Detect which cell encompasses the target text, then output its (X, Y) center coordinate. 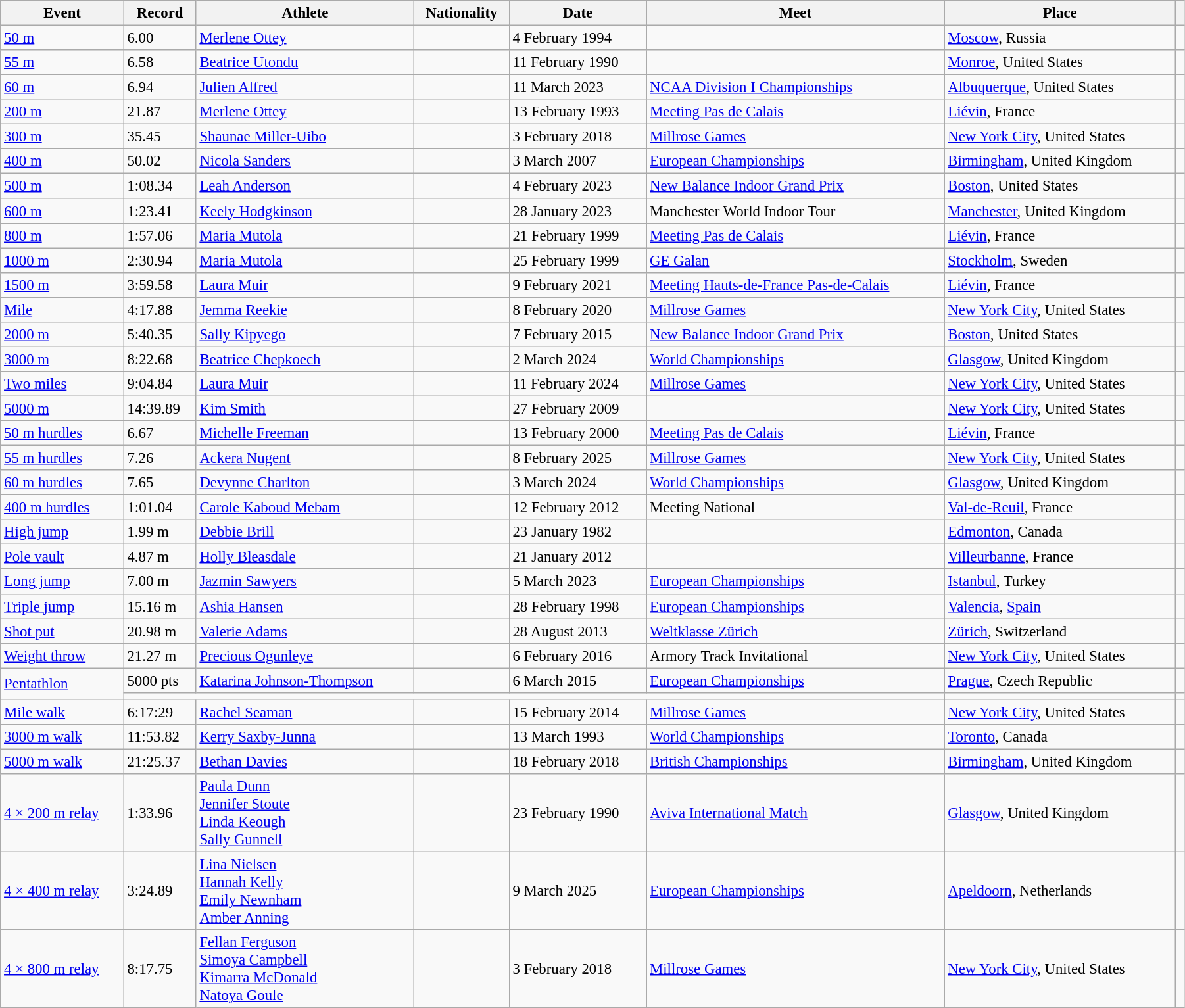
15 February 2014 (577, 712)
Rachel Seaman (305, 712)
5 March 2023 (577, 582)
8 February 2020 (577, 310)
Debbie Brill (305, 532)
Istanbul, Turkey (1060, 582)
Meeting National (796, 508)
11 March 2023 (577, 87)
Beatrice Utondu (305, 62)
50.02 (160, 161)
5000 m (62, 408)
Manchester, United Kingdom (1060, 211)
Ashia Hansen (305, 606)
Jemma Reekie (305, 310)
Julien Alfred (305, 87)
50 m (62, 38)
Edmonton, Canada (1060, 532)
28 February 1998 (577, 606)
2:30.94 (160, 260)
4 February 2023 (577, 186)
5000 pts (160, 681)
23 February 1990 (577, 813)
Sally Kipyego (305, 335)
21.87 (160, 112)
20.98 m (160, 631)
Villeurbanne, France (1060, 557)
21 February 1999 (577, 235)
Moscow, Russia (1060, 38)
6 February 2016 (577, 656)
6.00 (160, 38)
Prague, Czech Republic (1060, 681)
Val-de-Reuil, France (1060, 508)
55 m (62, 62)
Apeldoorn, Netherlands (1060, 892)
Pentathlon (62, 684)
4 February 1994 (577, 38)
1:33.96 (160, 813)
Carole Kaboud Mebam (305, 508)
Mile (62, 310)
800 m (62, 235)
6.58 (160, 62)
1:57.06 (160, 235)
2 March 2024 (577, 359)
7 February 2015 (577, 335)
9 February 2021 (577, 285)
28 August 2013 (577, 631)
300 m (62, 137)
Weight throw (62, 656)
1:08.34 (160, 186)
2000 m (62, 335)
9 March 2025 (577, 892)
11 February 2024 (577, 384)
8:17.75 (160, 969)
Zürich, Switzerland (1060, 631)
Albuquerque, United States (1060, 87)
Bethan Davies (305, 761)
Precious Ogunleye (305, 656)
Devynne Charlton (305, 483)
500 m (62, 186)
9:04.84 (160, 384)
Keely Hodgkinson (305, 211)
Two miles (62, 384)
1:01.04 (160, 508)
1500 m (62, 285)
60 m hurdles (62, 483)
400 m hurdles (62, 508)
1.99 m (160, 532)
Kerry Saxby-Junna (305, 737)
6:17:29 (160, 712)
Date (577, 13)
4 × 400 m relay (62, 892)
11:53.82 (160, 737)
Manchester World Indoor Tour (796, 211)
Shot put (62, 631)
8 February 2025 (577, 458)
Toronto, Canada (1060, 737)
28 January 2023 (577, 211)
Record (160, 13)
Paula DunnJennifer StouteLinda KeoughSally Gunnell (305, 813)
600 m (62, 211)
Beatrice Chepkoech (305, 359)
Kim Smith (305, 408)
Pole vault (62, 557)
23 January 1982 (577, 532)
4 × 200 m relay (62, 813)
5:40.35 (160, 335)
13 February 2000 (577, 433)
14:39.89 (160, 408)
Triple jump (62, 606)
21.27 m (160, 656)
Event (62, 13)
Michelle Freeman (305, 433)
55 m hurdles (62, 458)
High jump (62, 532)
21:25.37 (160, 761)
200 m (62, 112)
Leah Anderson (305, 186)
GE Galan (796, 260)
Shaunae Miller-Uibo (305, 137)
4 × 800 m relay (62, 969)
Place (1060, 13)
13 February 1993 (577, 112)
27 February 2009 (577, 408)
7.65 (160, 483)
6.67 (160, 433)
21 January 2012 (577, 557)
Mile walk (62, 712)
Lina NielsenHannah KellyEmily NewnhamAmber Anning (305, 892)
Valencia, Spain (1060, 606)
8:22.68 (160, 359)
7.00 m (160, 582)
3:59.58 (160, 285)
Armory Track Invitational (796, 656)
3000 m walk (62, 737)
Jazmin Sawyers (305, 582)
400 m (62, 161)
25 February 1999 (577, 260)
British Championships (796, 761)
4.87 m (160, 557)
5000 m walk (62, 761)
7.26 (160, 458)
Meet (796, 13)
6.94 (160, 87)
Athlete (305, 13)
1:23.41 (160, 211)
50 m hurdles (62, 433)
35.45 (160, 137)
60 m (62, 87)
12 February 2012 (577, 508)
6 March 2015 (577, 681)
15.16 m (160, 606)
NCAA Division I Championships (796, 87)
Aviva International Match (796, 813)
Valerie Adams (305, 631)
11 February 1990 (577, 62)
Nicola Sanders (305, 161)
Stockholm, Sweden (1060, 260)
4:17.88 (160, 310)
3 March 2007 (577, 161)
Katarina Johnson-Thompson (305, 681)
Ackera Nugent (305, 458)
3:24.89 (160, 892)
Monroe, United States (1060, 62)
Long jump (62, 582)
Fellan FergusonSimoya CampbellKimarra McDonaldNatoya Goule (305, 969)
1000 m (62, 260)
3 March 2024 (577, 483)
13 March 1993 (577, 737)
Weltklasse Zürich (796, 631)
18 February 2018 (577, 761)
Holly Bleasdale (305, 557)
3000 m (62, 359)
Meeting Hauts-de-France Pas-de-Calais (796, 285)
Nationality (462, 13)
